Find where the given text appears and provide that cell's center as [x, y] coordinate. 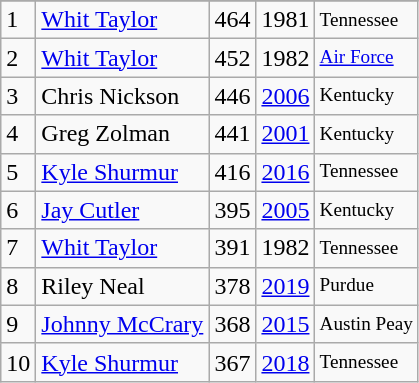
1 [18, 20]
2006 [286, 96]
367 [232, 362]
7 [18, 248]
Air Force [366, 58]
391 [232, 248]
Chris Nickson [122, 96]
2 [18, 58]
452 [232, 58]
446 [232, 96]
10 [18, 362]
Greg Zolman [122, 134]
2019 [286, 286]
2001 [286, 134]
Austin Peay [366, 324]
2016 [286, 172]
378 [232, 286]
464 [232, 20]
1981 [286, 20]
2018 [286, 362]
Riley Neal [122, 286]
9 [18, 324]
Johnny McCrary [122, 324]
6 [18, 210]
2005 [286, 210]
3 [18, 96]
395 [232, 210]
8 [18, 286]
2015 [286, 324]
441 [232, 134]
416 [232, 172]
Purdue [366, 286]
368 [232, 324]
Jay Cutler [122, 210]
5 [18, 172]
4 [18, 134]
